Find where the given text appears and provide that cell's center as [X, Y] coordinate. 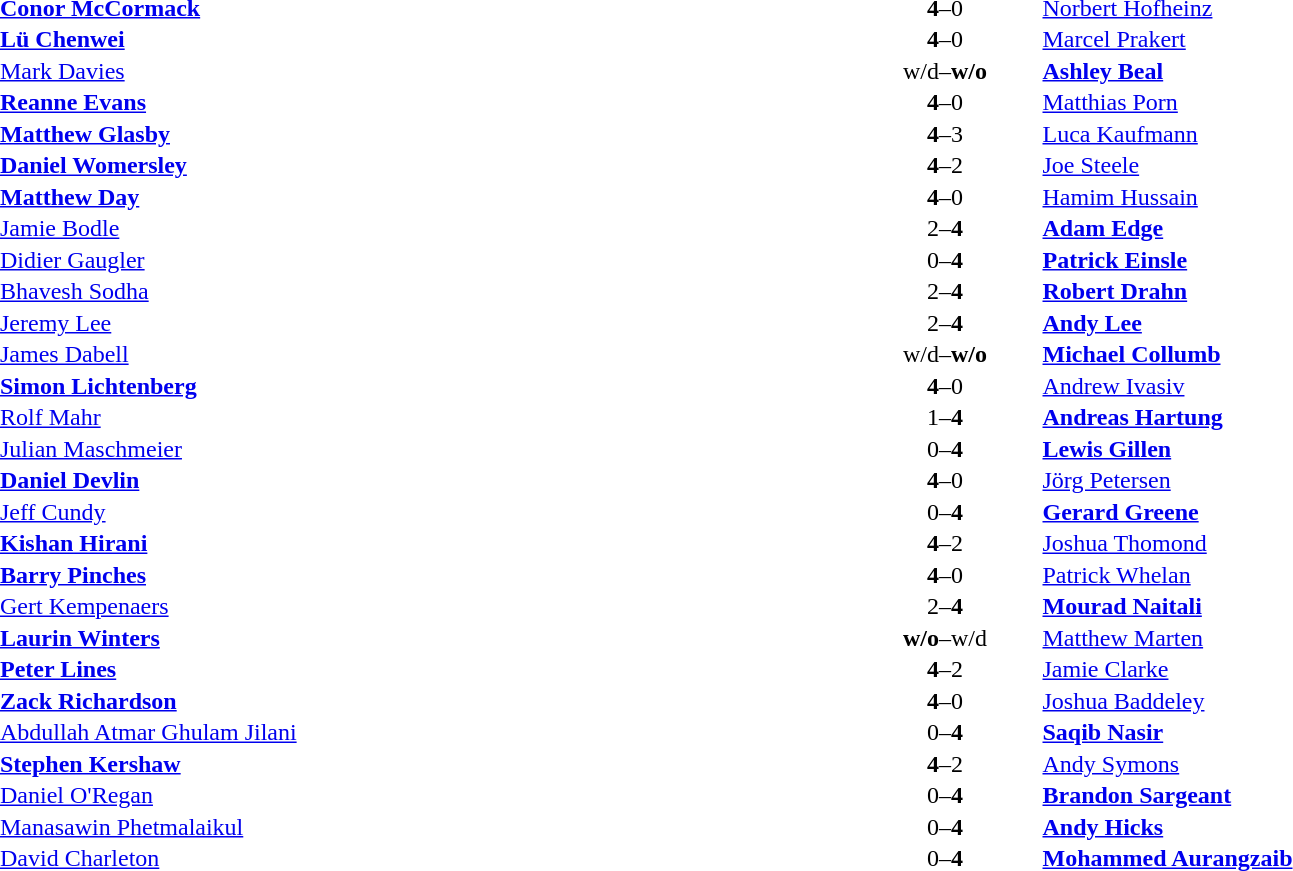
4–3 [944, 134]
w/o–w/d [944, 638]
1–4 [944, 417]
